From the cell containing the given text, extract its center point as (X, Y) coordinate. 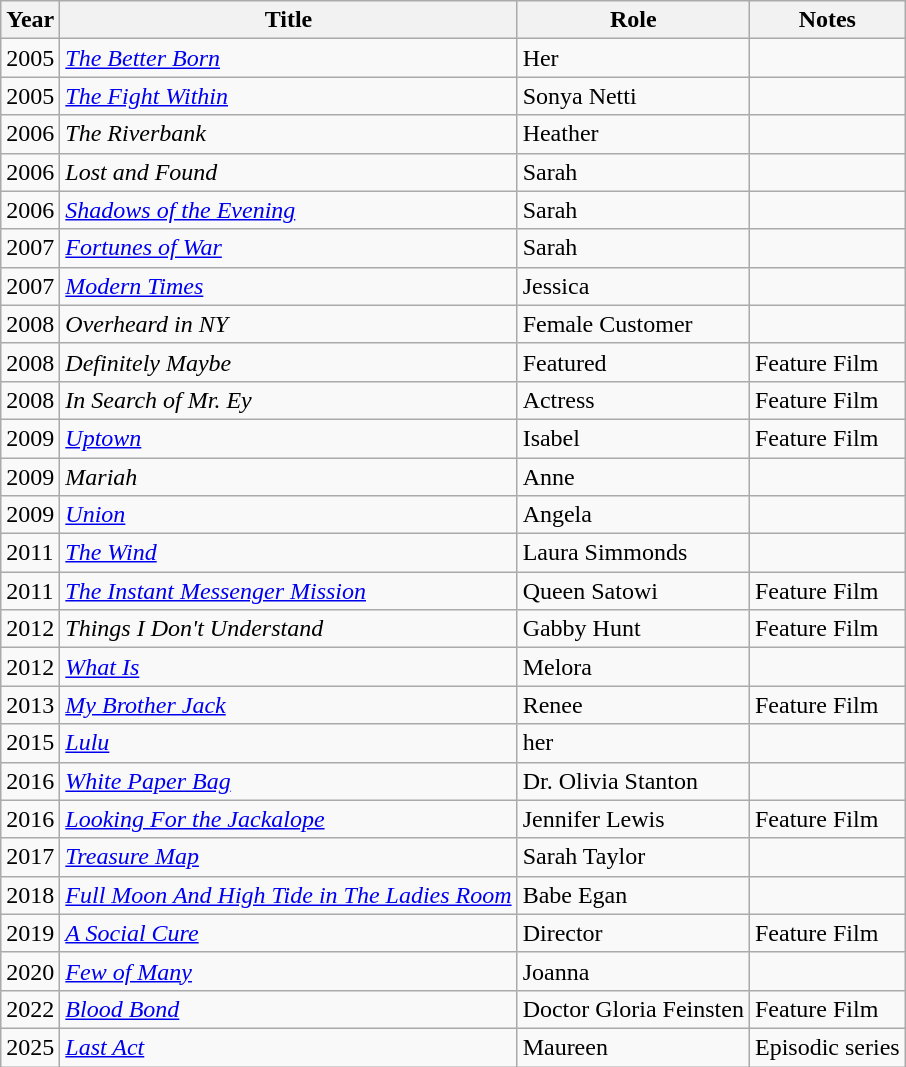
Her (633, 58)
Mariah (288, 477)
Last Act (288, 1047)
Female Customer (633, 324)
Looking For the Jackalope (288, 819)
Definitely Maybe (288, 362)
Lost and Found (288, 172)
The Fight Within (288, 96)
Queen Satowi (633, 591)
Heather (633, 134)
Angela (633, 515)
Joanna (633, 971)
Doctor Gloria Feinsten (633, 1009)
Gabby Hunt (633, 629)
Fortunes of War (288, 248)
The Wind (288, 553)
Maureen (633, 1047)
2022 (30, 1009)
What Is (288, 667)
Actress (633, 400)
Treasure Map (288, 857)
Blood Bond (288, 1009)
Uptown (288, 438)
A Social Cure (288, 933)
her (633, 743)
Lulu (288, 743)
The Riverbank (288, 134)
Director (633, 933)
Full Moon And High Tide in The Ladies Room (288, 895)
Sonya Netti (633, 96)
Dr. Olivia Stanton (633, 781)
Featured (633, 362)
Overheard in NY (288, 324)
Title (288, 20)
Jennifer Lewis (633, 819)
Few of Many (288, 971)
Role (633, 20)
My Brother Jack (288, 705)
2020 (30, 971)
The Instant Messenger Mission (288, 591)
Renee (633, 705)
Episodic series (827, 1047)
Modern Times (288, 286)
Jessica (633, 286)
White Paper Bag (288, 781)
2019 (30, 933)
2017 (30, 857)
Notes (827, 20)
2013 (30, 705)
2025 (30, 1047)
Things I Don't Understand (288, 629)
Shadows of the Evening (288, 210)
Babe Egan (633, 895)
The Better Born (288, 58)
Isabel (633, 438)
Year (30, 20)
Anne (633, 477)
Melora (633, 667)
2015 (30, 743)
In Search of Mr. Ey (288, 400)
Laura Simmonds (633, 553)
Union (288, 515)
2018 (30, 895)
Sarah Taylor (633, 857)
